Determine the (X, Y) coordinate at the center of the cell enclosing the given text.  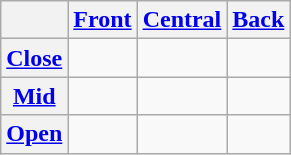
Close (34, 58)
Front (102, 20)
Back (258, 20)
Open (34, 134)
Central (182, 20)
Mid (34, 96)
